Pinpoint the cell where the given text exists, returning its (x, y) midpoint coordinate. 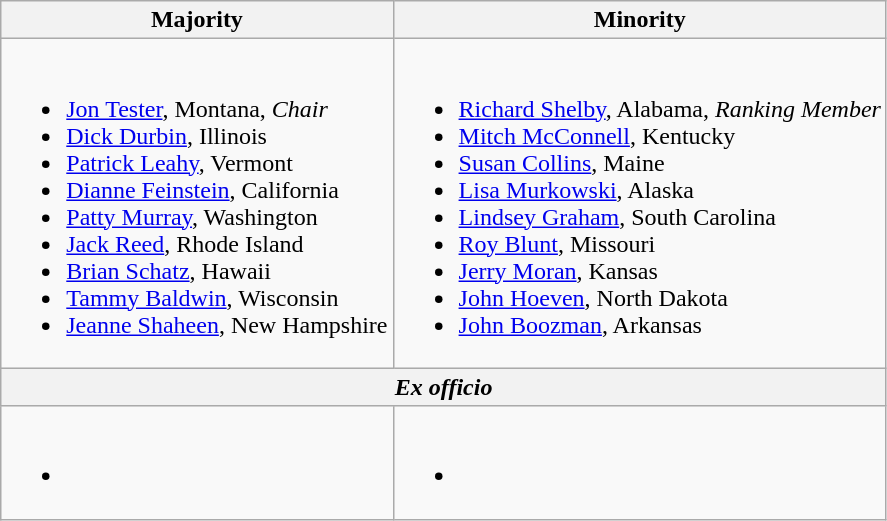
Ex officio (444, 387)
Minority (640, 20)
Majority (197, 20)
